For the text-containing cell, return its midpoint in (x, y) coordinate format. 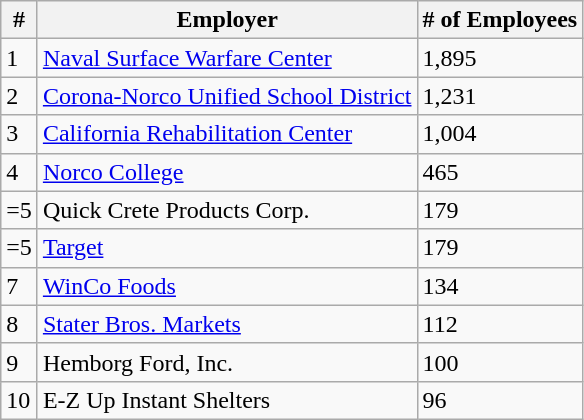
1,004 (500, 134)
Employer (227, 20)
1 (20, 58)
Target (227, 248)
465 (500, 172)
Hemborg Ford, Inc. (227, 362)
3 (20, 134)
# of Employees (500, 20)
7 (20, 286)
96 (500, 400)
Norco College (227, 172)
112 (500, 324)
10 (20, 400)
WinCo Foods (227, 286)
2 (20, 96)
4 (20, 172)
Quick Crete Products Corp. (227, 210)
Stater Bros. Markets (227, 324)
E-Z Up Instant Shelters (227, 400)
1,895 (500, 58)
100 (500, 362)
1,231 (500, 96)
134 (500, 286)
California Rehabilitation Center (227, 134)
8 (20, 324)
9 (20, 362)
# (20, 20)
Naval Surface Warfare Center (227, 58)
Corona-Norco Unified School District (227, 96)
